Provide the (X, Y) coordinate of the cell's center where the given text is located.  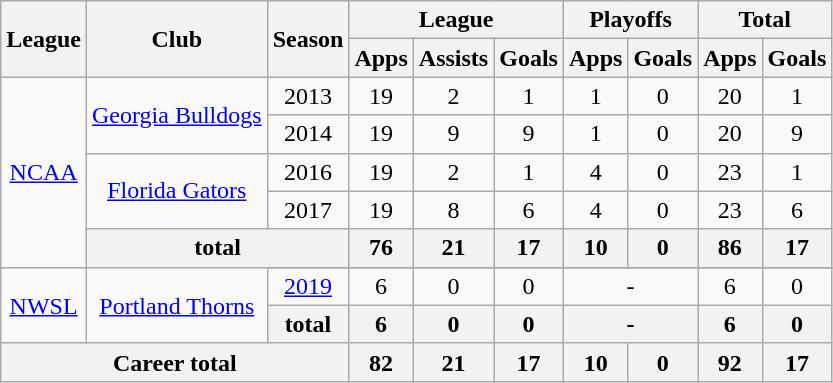
NWSL (44, 305)
2014 (308, 134)
92 (730, 362)
2013 (308, 96)
Portland Thorns (176, 305)
2016 (308, 172)
82 (381, 362)
Season (308, 39)
8 (453, 210)
Career total (175, 362)
Club (176, 39)
2019 (308, 286)
Georgia Bulldogs (176, 115)
NCAA (44, 172)
Playoffs (630, 20)
Total (765, 20)
2017 (308, 210)
86 (730, 248)
Florida Gators (176, 191)
Assists (453, 58)
76 (381, 248)
